Scan for the cell matching the given text and deliver its (x, y) coordinate at center. 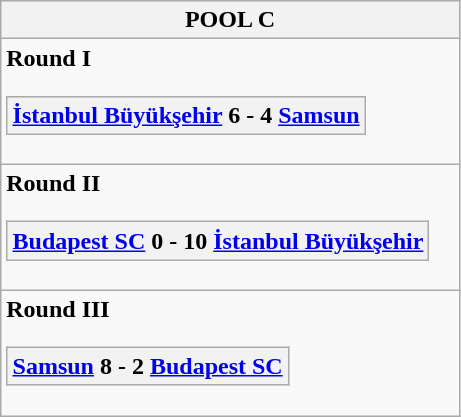
Samsun 8 - 2 Budapest SC (148, 366)
İstanbul Büyükşehir 6 - 4 Samsun (186, 115)
Budapest SC 0 - 10 İstanbul Büyükşehir (218, 241)
Round III Samsun 8 - 2 Budapest SC (230, 353)
POOL C (230, 20)
Round I İstanbul Büyükşehir 6 - 4 Samsun (230, 102)
Round II Budapest SC 0 - 10 İstanbul Büyükşehir (230, 227)
